For the text-containing cell, return its midpoint in [X, Y] coordinate format. 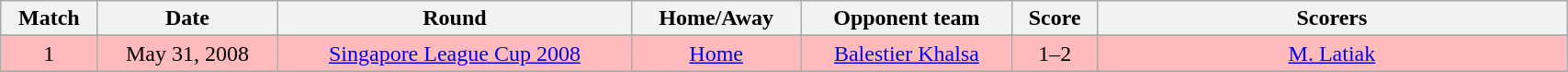
M. Latiak [1332, 54]
May 31, 2008 [187, 54]
1–2 [1055, 54]
Scorers [1332, 18]
Home [716, 54]
1 [50, 54]
Score [1055, 18]
Home/Away [716, 18]
Singapore League Cup 2008 [455, 54]
Round [455, 18]
Balestier Khalsa [908, 54]
Opponent team [908, 18]
Date [187, 18]
Match [50, 18]
